Scan for the cell matching the given text and deliver its (X, Y) coordinate at center. 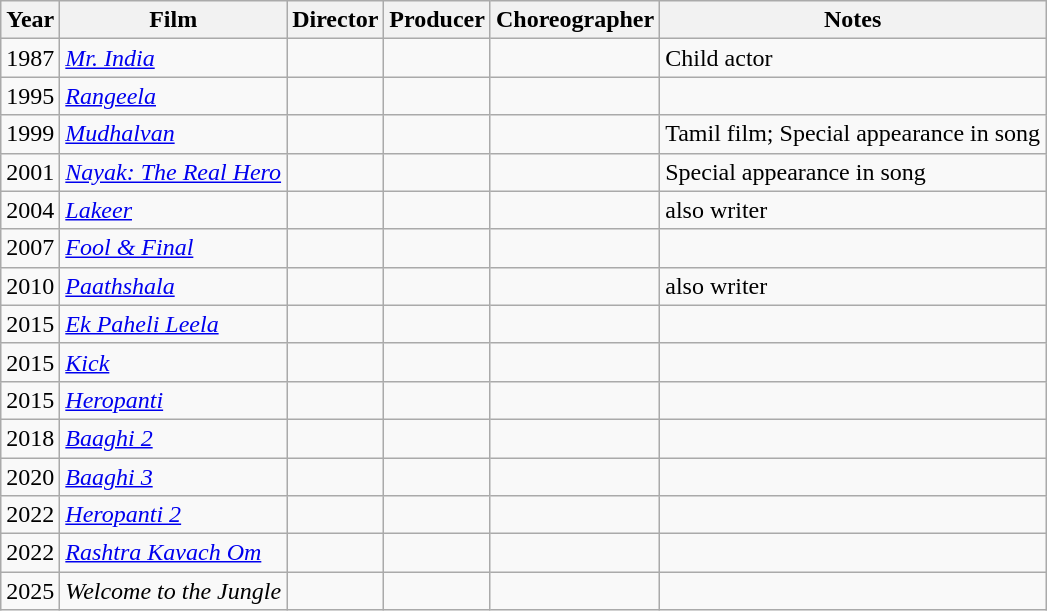
Choreographer (574, 20)
Notes (853, 20)
Paathshala (174, 286)
2007 (30, 248)
Mr. India (174, 58)
1987 (30, 58)
Year (30, 20)
1995 (30, 96)
Child actor (853, 58)
Welcome to the Jungle (174, 591)
Lakeer (174, 210)
Producer (438, 20)
Baaghi 3 (174, 477)
2004 (30, 210)
2010 (30, 286)
Special appearance in song (853, 172)
Baaghi 2 (174, 438)
Heropanti (174, 400)
Heropanti 2 (174, 515)
Fool & Final (174, 248)
Nayak: The Real Hero (174, 172)
Mudhalvan (174, 134)
Director (336, 20)
Kick (174, 362)
Rangeela (174, 96)
1999 (30, 134)
2001 (30, 172)
Rashtra Kavach Om (174, 553)
2025 (30, 591)
Ek Paheli Leela (174, 324)
Film (174, 20)
2020 (30, 477)
2018 (30, 438)
Tamil film; Special appearance in song (853, 134)
